Locate the cell with the specified text and output its [X, Y] center coordinate. 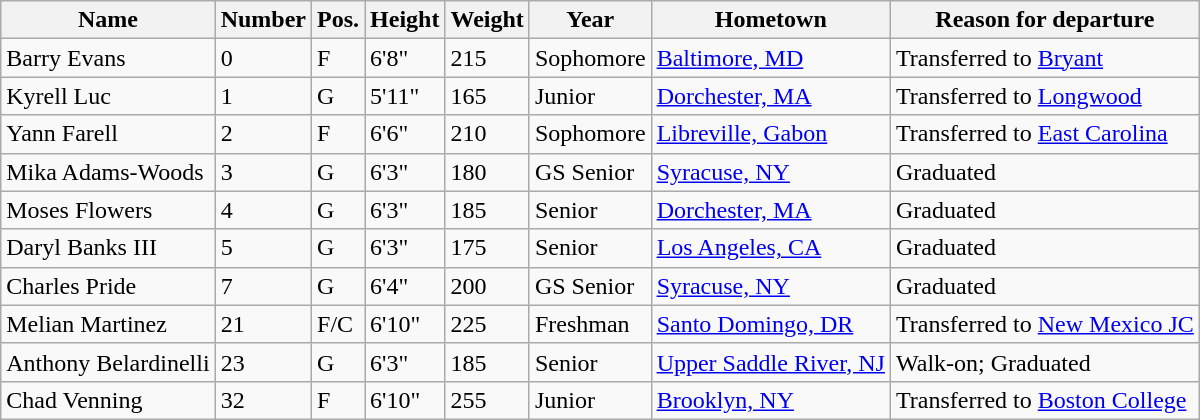
Melian Martinez [108, 324]
Santo Domingo, DR [770, 324]
6'6" [405, 134]
7 [263, 286]
Anthony Belardinelli [108, 362]
2 [263, 134]
Moses Flowers [108, 210]
Name [108, 20]
F/C [338, 324]
Number [263, 20]
Hometown [770, 20]
Weight [487, 20]
Los Angeles, CA [770, 248]
Kyrell Luc [108, 96]
180 [487, 172]
32 [263, 400]
175 [487, 248]
3 [263, 172]
5'11" [405, 96]
210 [487, 134]
21 [263, 324]
Walk-on; Graduated [1044, 362]
200 [487, 286]
255 [487, 400]
Baltimore, MD [770, 58]
Freshman [590, 324]
Pos. [338, 20]
5 [263, 248]
Upper Saddle River, NJ [770, 362]
1 [263, 96]
Brooklyn, NY [770, 400]
Reason for departure [1044, 20]
Mika Adams-Woods [108, 172]
Height [405, 20]
Barry Evans [108, 58]
Charles Pride [108, 286]
0 [263, 58]
Year [590, 20]
Yann Farell [108, 134]
4 [263, 210]
Transferred to New Mexico JC [1044, 324]
23 [263, 362]
Transferred to Boston College [1044, 400]
Daryl Banks III [108, 248]
165 [487, 96]
6'4" [405, 286]
215 [487, 58]
Libreville, Gabon [770, 134]
Transferred to Bryant [1044, 58]
Transferred to Longwood [1044, 96]
Transferred to East Carolina [1044, 134]
6'8" [405, 58]
225 [487, 324]
Chad Venning [108, 400]
